Find where the given text appears and provide that cell's center as [X, Y] coordinate. 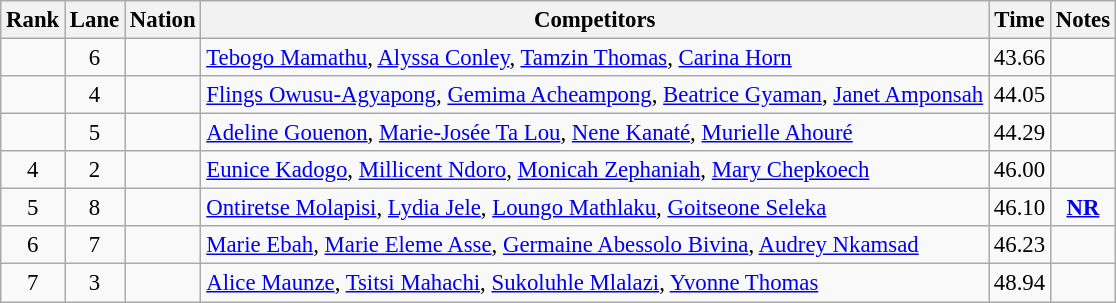
46.10 [1020, 208]
Rank [33, 20]
Adeline Gouenon, Marie-Josée Ta Lou, Nene Kanaté, Murielle Ahouré [595, 133]
44.29 [1020, 133]
Eunice Kadogo, Millicent Ndoro, Monicah Zephaniah, Mary Chepkoech [595, 170]
48.94 [1020, 283]
Notes [1082, 20]
Lane [95, 20]
Alice Maunze, Tsitsi Mahachi, Sukoluhle Mlalazi, Yvonne Thomas [595, 283]
Competitors [595, 20]
NR [1082, 208]
46.00 [1020, 170]
43.66 [1020, 58]
Marie Ebah, Marie Eleme Asse, Germaine Abessolo Bivina, Audrey Nkamsad [595, 245]
Nation [163, 20]
46.23 [1020, 245]
Time [1020, 20]
8 [95, 208]
3 [95, 283]
Ontiretse Molapisi, Lydia Jele, Loungo Mathlaku, Goitseone Seleka [595, 208]
Tebogo Mamathu, Alyssa Conley, Tamzin Thomas, Carina Horn [595, 58]
2 [95, 170]
Flings Owusu-Agyapong, Gemima Acheampong, Beatrice Gyaman, Janet Amponsah [595, 95]
44.05 [1020, 95]
